Return the [X, Y] coordinate for the center point of the cell that contains the specified text.  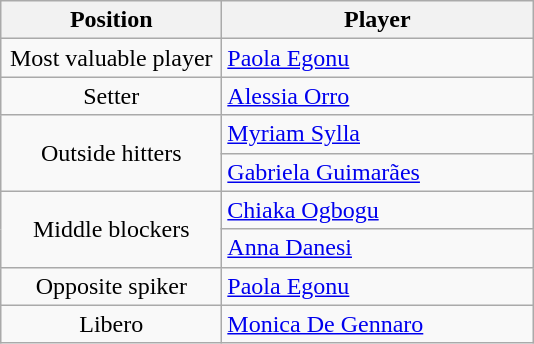
Setter [112, 96]
Chiaka Ogbogu [378, 210]
Position [112, 20]
Gabriela Guimarães [378, 172]
Player [378, 20]
Libero [112, 324]
Outside hitters [112, 153]
Most valuable player [112, 58]
Anna Danesi [378, 248]
Myriam Sylla [378, 134]
Alessia Orro [378, 96]
Monica De Gennaro [378, 324]
Opposite spiker [112, 286]
Middle blockers [112, 229]
